Find where the given text appears and provide that cell's center as (X, Y) coordinate. 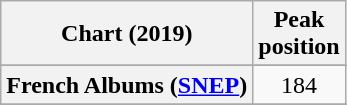
Chart (2019) (127, 34)
184 (299, 85)
Peakposition (299, 34)
French Albums (SNEP) (127, 85)
